Capture the cell that displays the provided text and extract its (x, y) central coordinate. 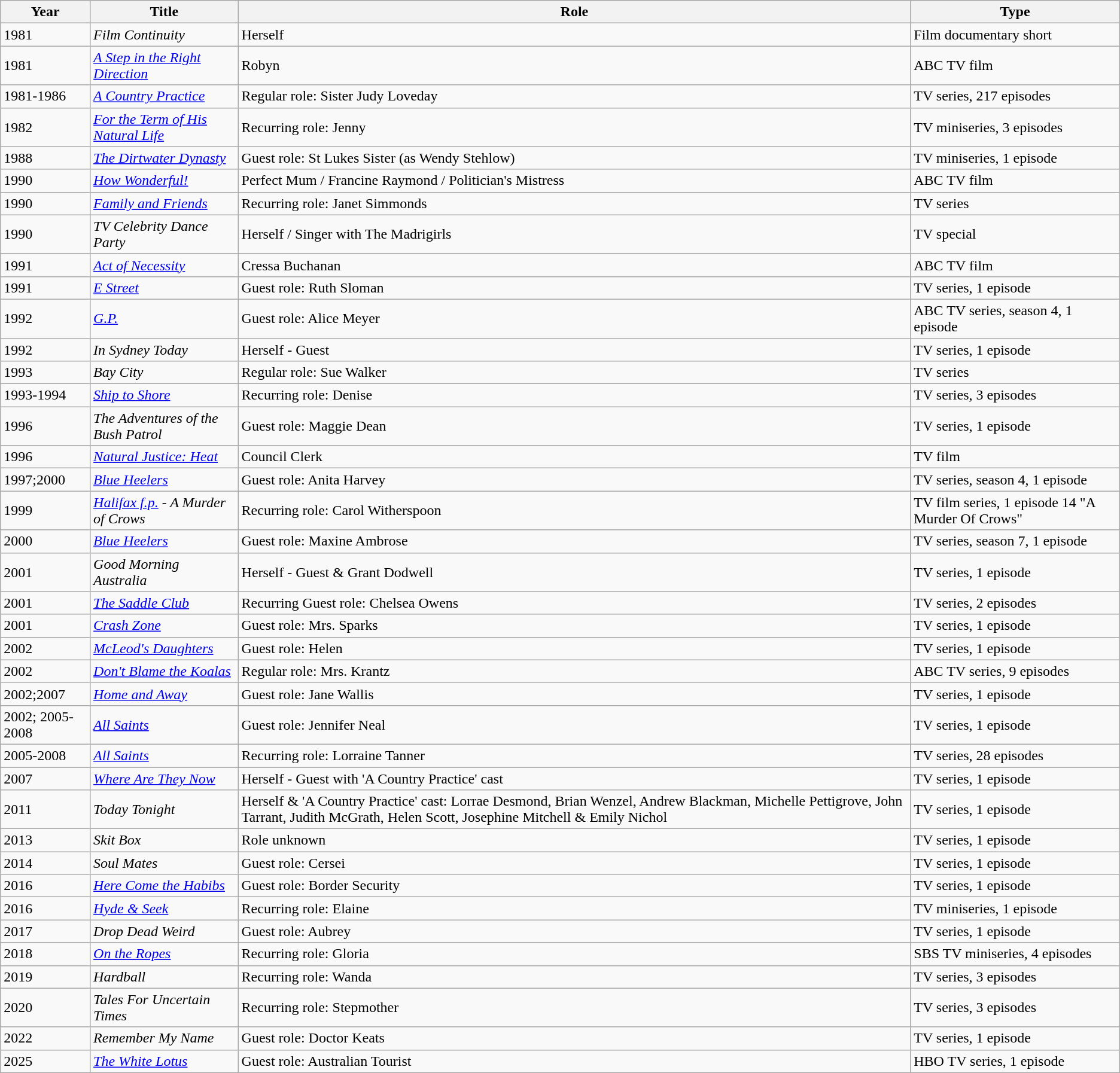
Herself (574, 35)
Crash Zone (164, 626)
How Wonderful! (164, 181)
TV series, season 4, 1 episode (1015, 480)
Recurring role: Wanda (574, 977)
TV miniseries, 3 episodes (1015, 127)
Don't Blame the Koalas (164, 671)
Guest role: Border Security (574, 886)
The Adventures of the Bush Patrol (164, 426)
Cressa Buchanan (574, 265)
For the Term of His Natural Life (164, 127)
Recurring role: Elaine (574, 909)
ABC TV series, 9 episodes (1015, 671)
1997;2000 (45, 480)
Film documentary short (1015, 35)
Recurring Guest role: Chelsea Owens (574, 603)
Good Morning Australia (164, 572)
Hyde & Seek (164, 909)
TV series, 217 episodes (1015, 96)
Guest role: Helen (574, 648)
Ship to Shore (164, 395)
Herself - Guest with 'A Country Practice' cast (574, 778)
Guest role: Jennifer Neal (574, 725)
Guest role: Jane Wallis (574, 694)
Herself / Singer with The Madrigirls (574, 234)
Perfect Mum / Francine Raymond / Politician's Mistress (574, 181)
Tales For Uncertain Times (164, 1007)
Regular role: Sister Judy Loveday (574, 96)
2005-2008 (45, 755)
The Saddle Club (164, 603)
Recurring role: Gloria (574, 954)
SBS TV miniseries, 4 episodes (1015, 954)
Recurring role: Stepmother (574, 1007)
E Street (164, 288)
2013 (45, 840)
1988 (45, 158)
Guest role: Maggie Dean (574, 426)
G.P. (164, 318)
2025 (45, 1061)
TV special (1015, 234)
Year (45, 12)
Where Are They Now (164, 778)
Guest role: Mrs. Sparks (574, 626)
TV film (1015, 457)
The Dirtwater Dynasty (164, 158)
A Country Practice (164, 96)
Guest role: Doctor Keats (574, 1038)
2018 (45, 954)
Guest role: Anita Harvey (574, 480)
2011 (45, 810)
Film Continuity (164, 35)
2020 (45, 1007)
1993 (45, 373)
TV series, 28 episodes (1015, 755)
A Step in the Right Direction (164, 66)
Recurring role: Carol Witherspoon (574, 511)
Regular role: Sue Walker (574, 373)
Guest role: Ruth Sloman (574, 288)
2019 (45, 977)
Herself - Guest (574, 350)
Hardball (164, 977)
Home and Away (164, 694)
1981-1986 (45, 96)
ABC TV series, season 4, 1 episode (1015, 318)
Recurring role: Jenny (574, 127)
2022 (45, 1038)
Robyn (574, 66)
Herself - Guest & Grant Dodwell (574, 572)
The White Lotus (164, 1061)
2002;2007 (45, 694)
Guest role: Maxine Ambrose (574, 541)
Guest role: Aubrey (574, 931)
Role unknown (574, 840)
Recurring role: Janet Simmonds (574, 203)
Guest role: Cersei (574, 863)
Act of Necessity (164, 265)
1999 (45, 511)
On the Ropes (164, 954)
Remember My Name (164, 1038)
Drop Dead Weird (164, 931)
2002; 2005-2008 (45, 725)
Skit Box (164, 840)
McLeod's Daughters (164, 648)
Type (1015, 12)
Guest role: Alice Meyer (574, 318)
In Sydney Today (164, 350)
Halifax f.p. - A Murder of Crows (164, 511)
Council Clerk (574, 457)
2017 (45, 931)
2014 (45, 863)
2000 (45, 541)
Recurring role: Denise (574, 395)
Bay City (164, 373)
Guest role: Australian Tourist (574, 1061)
Role (574, 12)
Recurring role: Lorraine Tanner (574, 755)
TV Celebrity Dance Party (164, 234)
TV film series, 1 episode 14 "A Murder Of Crows" (1015, 511)
TV series, 2 episodes (1015, 603)
1982 (45, 127)
Regular role: Mrs. Krantz (574, 671)
HBO TV series, 1 episode (1015, 1061)
Family and Friends (164, 203)
Today Tonight (164, 810)
Soul Mates (164, 863)
Guest role: St Lukes Sister (as Wendy Stehlow) (574, 158)
TV series, season 7, 1 episode (1015, 541)
2007 (45, 778)
1993-1994 (45, 395)
Natural Justice: Heat (164, 457)
Title (164, 12)
Here Come the Habibs (164, 886)
